Return (x, y) of the center of cell containing provided text 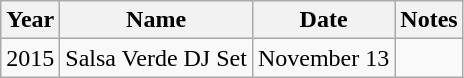
2015 (30, 58)
Name (156, 20)
Notes (429, 20)
Salsa Verde DJ Set (156, 58)
November 13 (323, 58)
Year (30, 20)
Date (323, 20)
